Find where the given text appears and provide that cell's center as (X, Y) coordinate. 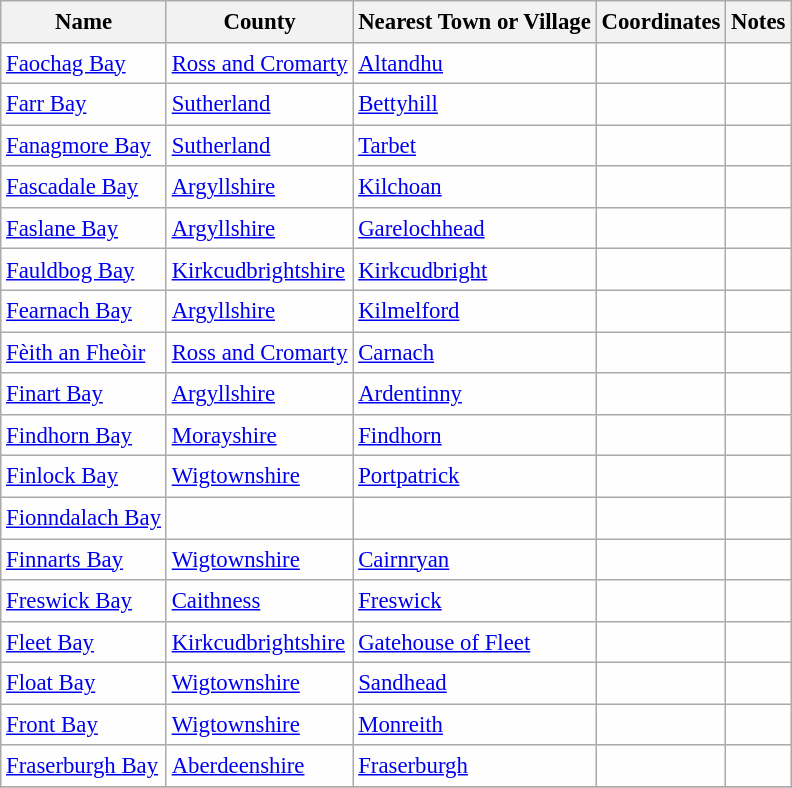
Fanagmore Bay (84, 146)
Notes (758, 22)
Altandhu (474, 62)
Faslane Bay (84, 228)
Freswick (474, 600)
Carnach (474, 352)
Faochag Bay (84, 62)
Name (84, 22)
Cairnryan (474, 560)
Front Bay (84, 724)
Fionndalach Bay (84, 518)
Bettyhill (474, 104)
Garelochhead (474, 228)
Sandhead (474, 684)
Float Bay (84, 684)
Tarbet (474, 146)
Findhorn (474, 436)
Portpatrick (474, 476)
Farr Bay (84, 104)
County (260, 22)
Findhorn Bay (84, 436)
Fleet Bay (84, 642)
Aberdeenshire (260, 766)
Fearnach Bay (84, 312)
Coordinates (661, 22)
Kirkcudbright (474, 270)
Finnarts Bay (84, 560)
Morayshire (260, 436)
Fauldbog Bay (84, 270)
Finart Bay (84, 394)
Ardentinny (474, 394)
Kilmelford (474, 312)
Fèith an Fheòir (84, 352)
Nearest Town or Village (474, 22)
Monreith (474, 724)
Finlock Bay (84, 476)
Freswick Bay (84, 600)
Gatehouse of Fleet (474, 642)
Fascadale Bay (84, 186)
Fraserburgh (474, 766)
Caithness (260, 600)
Kilchoan (474, 186)
Fraserburgh Bay (84, 766)
